Find where the given text appears and provide that cell's center as [X, Y] coordinate. 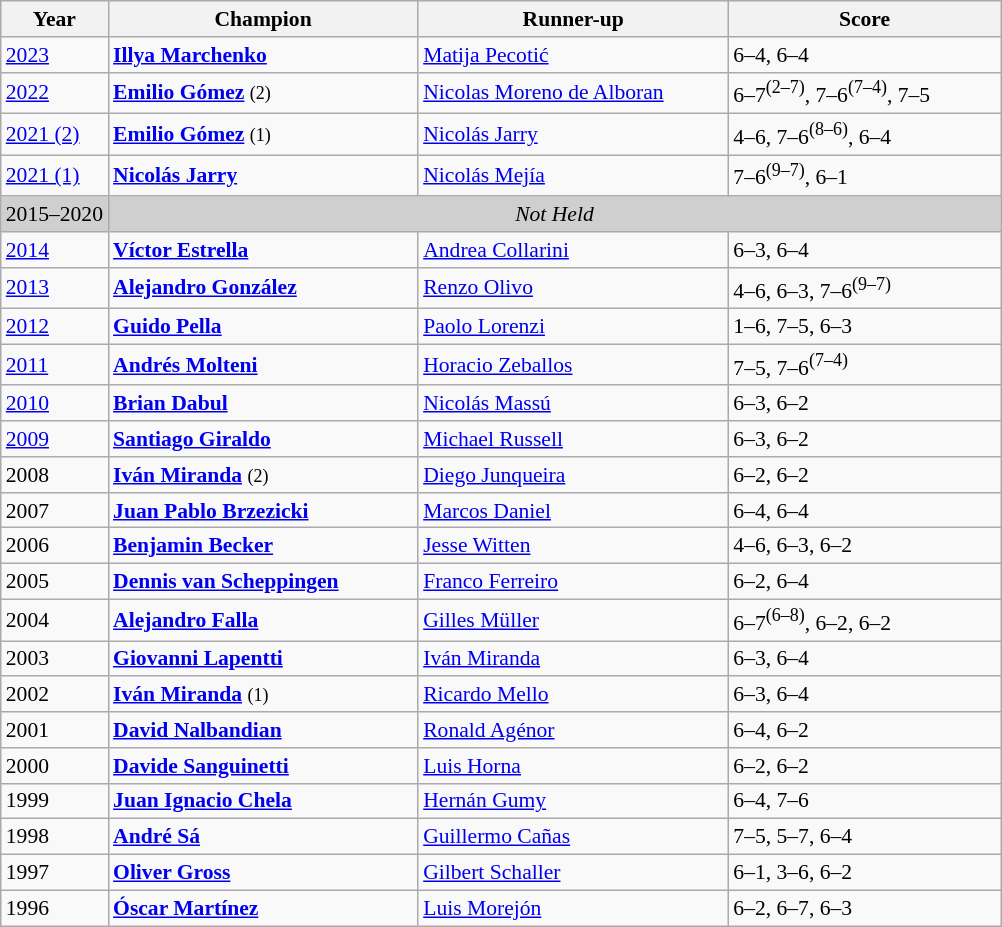
4–6, 6–3, 7–6(9–7) [864, 288]
Emilio Gómez (1) [263, 134]
2023 [54, 55]
6–2, 6–7, 6–3 [864, 908]
Luis Morejón [573, 908]
Matija Pecotić [573, 55]
1997 [54, 873]
1998 [54, 837]
Not Held [554, 214]
Brian Dabul [263, 404]
Marcos Daniel [573, 511]
2022 [54, 92]
6–7(2–7), 7–6(7–4), 7–5 [864, 92]
Score [864, 19]
Santiago Giraldo [263, 439]
1996 [54, 908]
2004 [54, 620]
Guido Pella [263, 327]
7–5, 5–7, 6–4 [864, 837]
2015–2020 [54, 214]
Juan Ignacio Chela [263, 801]
2000 [54, 766]
2021 (1) [54, 176]
Nicolás Massú [573, 404]
2005 [54, 582]
Jesse Witten [573, 546]
Horacio Zeballos [573, 366]
2008 [54, 475]
Diego Junqueira [573, 475]
Illya Marchenko [263, 55]
1999 [54, 801]
2021 (2) [54, 134]
Iván Miranda (2) [263, 475]
Benjamin Becker [263, 546]
6–7(6–8), 6–2, 6–2 [864, 620]
Víctor Estrella [263, 250]
André Sá [263, 837]
Davide Sanguinetti [263, 766]
Franco Ferreiro [573, 582]
Andrea Collarini [573, 250]
6–2, 6–4 [864, 582]
Runner-up [573, 19]
2006 [54, 546]
David Nalbandian [263, 730]
Michael Russell [573, 439]
Dennis van Scheppingen [263, 582]
Nicolas Moreno de Alboran [573, 92]
2009 [54, 439]
Champion [263, 19]
2003 [54, 659]
2007 [54, 511]
2010 [54, 404]
1–6, 7–5, 6–3 [864, 327]
Paolo Lorenzi [573, 327]
Iván Miranda (1) [263, 695]
Iván Miranda [573, 659]
2014 [54, 250]
Oliver Gross [263, 873]
Óscar Martínez [263, 908]
7–5, 7–6(7–4) [864, 366]
Ronald Agénor [573, 730]
6–4, 7–6 [864, 801]
Andrés Molteni [263, 366]
2011 [54, 366]
6–1, 3–6, 6–2 [864, 873]
6–4, 6–2 [864, 730]
Gilbert Schaller [573, 873]
2001 [54, 730]
2012 [54, 327]
Hernán Gumy [573, 801]
Juan Pablo Brzezicki [263, 511]
Alejandro Falla [263, 620]
Nicolás Mejía [573, 176]
2002 [54, 695]
Alejandro González [263, 288]
Ricardo Mello [573, 695]
4–6, 6–3, 6–2 [864, 546]
Year [54, 19]
Luis Horna [573, 766]
7–6(9–7), 6–1 [864, 176]
4–6, 7–6(8–6), 6–4 [864, 134]
Emilio Gómez (2) [263, 92]
Gilles Müller [573, 620]
Renzo Olivo [573, 288]
2013 [54, 288]
Guillermo Cañas [573, 837]
Giovanni Lapentti [263, 659]
